Search for the cell housing the specified text and yield its [X, Y] center coordinate. 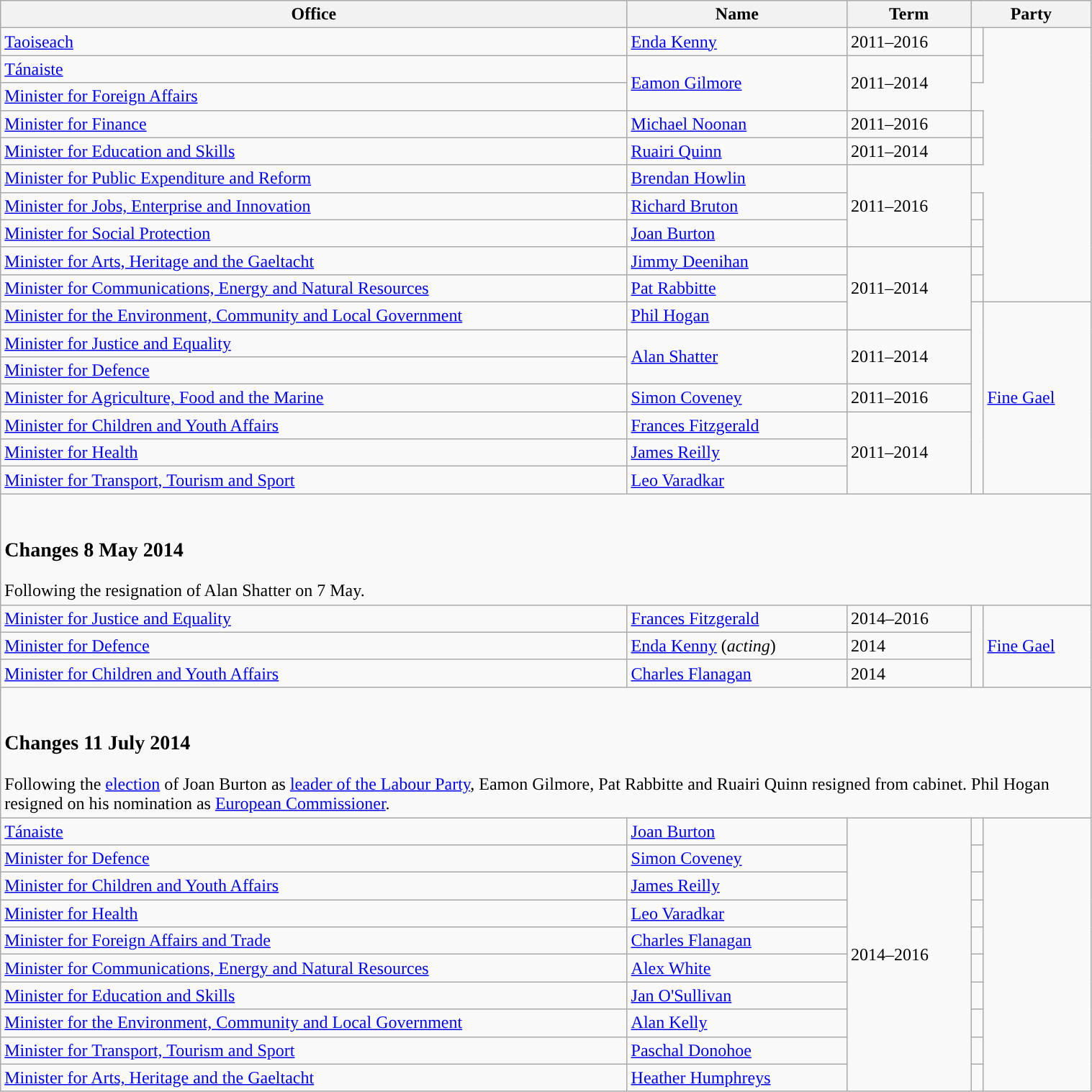
Minister for Finance [314, 124]
Minister for Agriculture, Food and the Marine [314, 398]
Phil Hogan [737, 315]
Brendan Howlin [737, 179]
Minister for Jobs, Enterprise and Innovation [314, 206]
Richard Bruton [737, 206]
Minister for Public Expenditure and Reform [314, 179]
Ruairi Quinn [737, 151]
Alex White [737, 968]
Taoiseach [314, 42]
Alan Kelly [737, 1023]
Pat Rabbitte [737, 288]
Term [909, 14]
Minister for Foreign Affairs and Trade [314, 941]
Paschal Donohoe [737, 1050]
Michael Noonan [737, 124]
Changes 8 May 2014Following the resignation of Alan Shatter on 7 May. [546, 549]
Eamon Gilmore [737, 83]
Jimmy Deenihan [737, 261]
Jan O'Sullivan [737, 996]
Enda Kenny (acting) [737, 646]
Enda Kenny [737, 42]
Name [737, 14]
Minister for Foreign Affairs [314, 96]
Office [314, 14]
Alan Shatter [737, 357]
Minister for Social Protection [314, 233]
Heather Humphreys [737, 1078]
Party [1031, 14]
